From the cell containing the given text, extract its center point as [X, Y] coordinate. 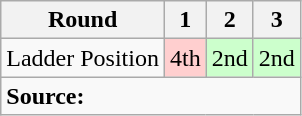
4th [185, 58]
Source: [151, 96]
Ladder Position [83, 58]
3 [276, 20]
Round [83, 20]
2 [230, 20]
1 [185, 20]
